Capture the cell that displays the provided text and extract its [x, y] central coordinate. 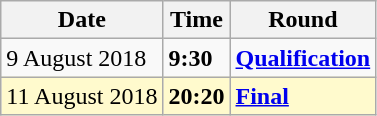
20:20 [196, 96]
Date [82, 20]
11 August 2018 [82, 96]
9 August 2018 [82, 58]
Qualification [303, 58]
Round [303, 20]
9:30 [196, 58]
Final [303, 96]
Time [196, 20]
